Extract the [x, y] coordinate from the center of the cell holding the provided text.  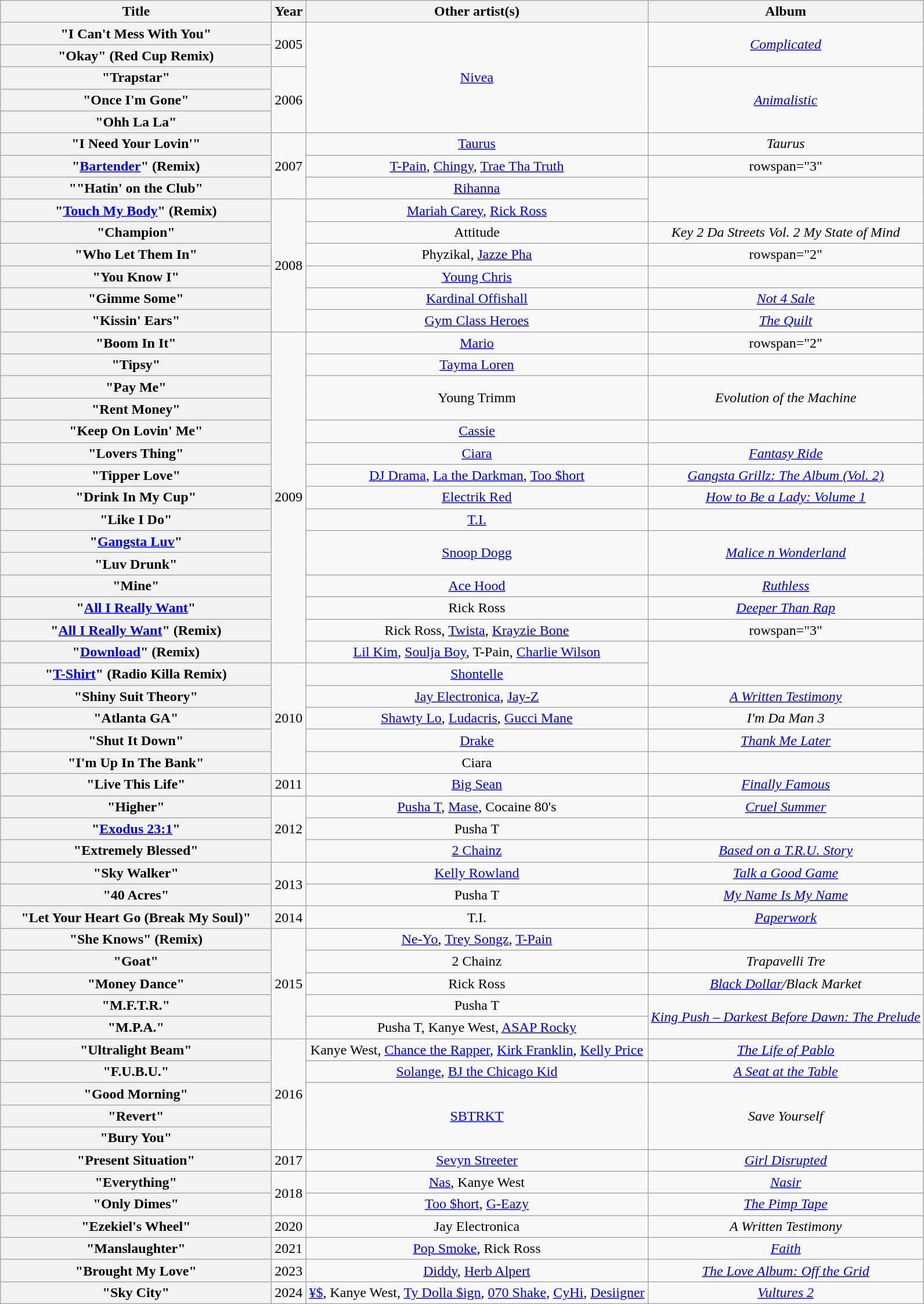
"All I Really Want" (Remix) [136, 630]
"Higher" [136, 807]
Thank Me Later [786, 741]
Black Dollar/Black Market [786, 984]
Gangsta Grillz: The Album (Vol. 2) [786, 475]
"Sky City" [136, 1292]
"All I Really Want" [136, 608]
"Money Dance" [136, 984]
Ne-Yo, Trey Songz, T-Pain [477, 939]
"Who Let Them In" [136, 254]
Solange, BJ the Chicago Kid [477, 1072]
"Tipper Love" [136, 475]
Deeper Than Rap [786, 608]
"Keep On Lovin' Me" [136, 431]
"Champion" [136, 232]
2015 [289, 983]
2005 [289, 45]
Diddy, Herb Alpert [477, 1270]
2012 [289, 829]
"Luv Drunk" [136, 563]
"Let Your Heart Go (Break My Soul)" [136, 917]
Malice n Wonderland [786, 552]
"She Knows" (Remix) [136, 939]
"Shiny Suit Theory" [136, 696]
"Exodus 23:1" [136, 829]
Not 4 Sale [786, 299]
The Quilt [786, 321]
A Seat at the Table [786, 1072]
Trapavelli Tre [786, 961]
Cassie [477, 431]
"Only Dimes" [136, 1204]
2010 [289, 718]
2009 [289, 498]
"Ultralight Beam" [136, 1050]
Rick Ross, Twista, Krayzie Bone [477, 630]
Jay Electronica [477, 1226]
Fantasy Ride [786, 453]
"Sky Walker" [136, 873]
2023 [289, 1270]
2017 [289, 1160]
"Gangsta Luv" [136, 541]
Pusha T, Kanye West, ASAP Rocky [477, 1028]
"Bartender" (Remix) [136, 166]
2016 [289, 1094]
Title [136, 12]
Shawty Lo, Ludacris, Gucci Mane [477, 718]
"Mine" [136, 586]
"Lovers Thing" [136, 453]
"Revert" [136, 1116]
Attitude [477, 232]
"Drink In My Cup" [136, 497]
The Pimp Tape [786, 1204]
T-Pain, Chingy, Trae Tha Truth [477, 166]
Other artist(s) [477, 12]
"M.P.A." [136, 1028]
2014 [289, 917]
Kardinal Offishall [477, 299]
"I Need Your Lovin'" [136, 144]
"You Know I" [136, 277]
Save Yourself [786, 1116]
"Pay Me" [136, 387]
"Live This Life" [136, 785]
Album [786, 12]
Electrik Red [477, 497]
¥$, Kanye West, Ty Dolla $ign, 070 Shake, CyHi, Desiigner [477, 1292]
Key 2 Da Streets Vol. 2 My State of Mind [786, 232]
"Everything" [136, 1182]
"Atlanta GA" [136, 718]
"Present Situation" [136, 1160]
Cruel Summer [786, 807]
Sevyn Streeter [477, 1160]
Nivea [477, 78]
2018 [289, 1193]
"Extremely Blessed" [136, 851]
Shontelle [477, 674]
Kelly Rowland [477, 873]
Animalistic [786, 100]
Phyzikal, Jazze Pha [477, 254]
"Kissin' Ears" [136, 321]
"Ezekiel's Wheel" [136, 1226]
SBTRKT [477, 1116]
Young Chris [477, 277]
"Rent Money" [136, 409]
King Push – Darkest Before Dawn: The Prelude [786, 1017]
Finally Famous [786, 785]
The Life of Pablo [786, 1050]
Evolution of the Machine [786, 398]
"Manslaughter" [136, 1248]
"Download" (Remix) [136, 652]
Snoop Dogg [477, 552]
"Once I'm Gone" [136, 100]
"F.U.B.U." [136, 1072]
""Hatin' on the Club" [136, 188]
Gym Class Heroes [477, 321]
Pusha T, Mase, Cocaine 80's [477, 807]
Tayma Loren [477, 365]
Mario [477, 343]
Nas, Kanye West [477, 1182]
"Boom In It" [136, 343]
Nasir [786, 1182]
Year [289, 12]
Drake [477, 741]
"T-Shirt" (Radio Killa Remix) [136, 674]
I'm Da Man 3 [786, 718]
"Touch My Body" (Remix) [136, 210]
"I'm Up In The Bank" [136, 763]
"Okay" (Red Cup Remix) [136, 56]
Pop Smoke, Rick Ross [477, 1248]
Girl Disrupted [786, 1160]
Kanye West, Chance the Rapper, Kirk Franklin, Kelly Price [477, 1050]
"M.F.T.R." [136, 1006]
2008 [289, 265]
Based on a T.R.U. Story [786, 851]
My Name Is My Name [786, 895]
2006 [289, 100]
Complicated [786, 45]
Lil Kim, Soulja Boy, T-Pain, Charlie Wilson [477, 652]
2020 [289, 1226]
"Shut It Down" [136, 741]
"Bury You" [136, 1138]
Paperwork [786, 917]
The Love Album: Off the Grid [786, 1270]
Young Trimm [477, 398]
"Trapstar" [136, 78]
2007 [289, 166]
"40 Acres" [136, 895]
Talk a Good Game [786, 873]
"Ohh La La" [136, 122]
Mariah Carey, Rick Ross [477, 210]
Faith [786, 1248]
"I Can't Mess With You" [136, 34]
"Brought My Love" [136, 1270]
"Tipsy" [136, 365]
2024 [289, 1292]
2011 [289, 785]
2013 [289, 884]
Ruthless [786, 586]
Big Sean [477, 785]
Too $hort, G-Eazy [477, 1204]
"Good Morning" [136, 1094]
Jay Electronica, Jay-Z [477, 696]
2021 [289, 1248]
"Gimme Some" [136, 299]
"Like I Do" [136, 519]
"Goat" [136, 961]
DJ Drama, La the Darkman, Too $hort [477, 475]
Vultures 2 [786, 1292]
Ace Hood [477, 586]
Rihanna [477, 188]
How to Be a Lady: Volume 1 [786, 497]
